Capture the cell that displays the provided text and extract its (x, y) central coordinate. 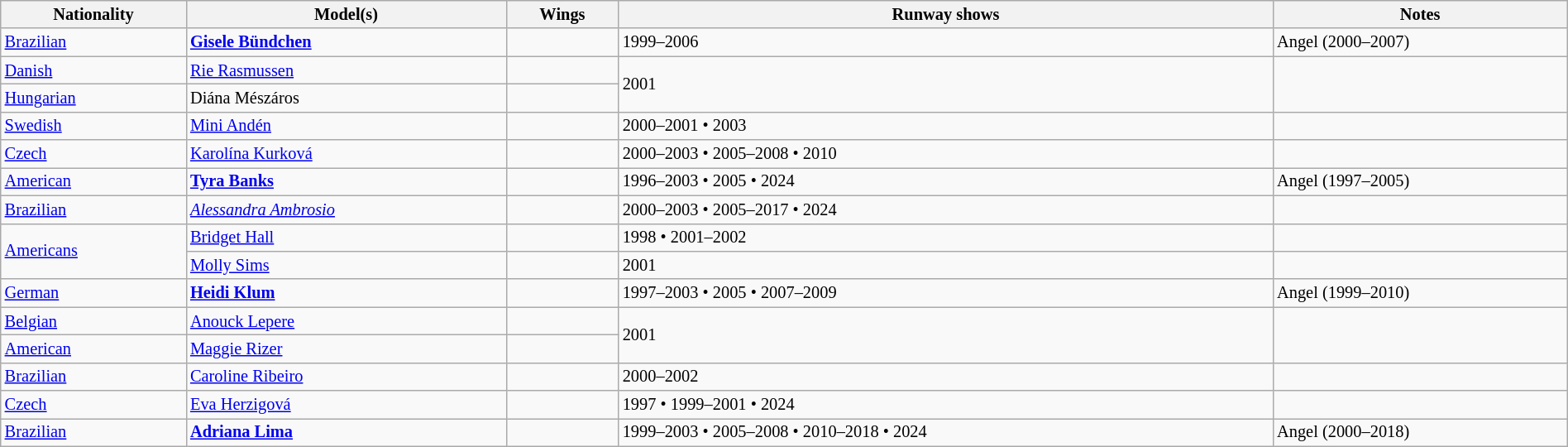
Rie Rasmussen (346, 70)
Hungarian (93, 98)
Runway shows (946, 14)
2000–2001 • 2003 (946, 126)
1997–2003 • 2005 • 2007–2009 (946, 293)
1998 • 2001–2002 (946, 238)
Diána Mészáros (346, 98)
Alessandra Ambrosio (346, 209)
Tyra Banks (346, 181)
Karolína Kurková (346, 154)
Angel (1999–2010) (1420, 293)
Wings (562, 14)
Model(s) (346, 14)
1999–2003 • 2005–2008 • 2010–2018 • 2024 (946, 432)
1997 • 1999–2001 • 2024 (946, 405)
Swedish (93, 126)
Belgian (93, 321)
Heidi Klum (346, 293)
1996–2003 • 2005 • 2024 (946, 181)
Angel (2000–2007) (1420, 42)
Anouck Lepere (346, 321)
Angel (2000–2018) (1420, 432)
Angel (1997–2005) (1420, 181)
2000–2003 • 2005–2008 • 2010 (946, 154)
2000–2002 (946, 377)
Nationality (93, 14)
2000–2003 • 2005–2017 • 2024 (946, 209)
Molly Sims (346, 265)
Mini Andén (346, 126)
Danish (93, 70)
Eva Herzigová (346, 405)
Adriana Lima (346, 432)
Maggie Rizer (346, 348)
Caroline Ribeiro (346, 377)
Notes (1420, 14)
German (93, 293)
Americans (93, 252)
1999–2006 (946, 42)
Gisele Bündchen (346, 42)
Bridget Hall (346, 238)
